Extract the (X, Y) coordinate from the center of the cell holding the provided text.  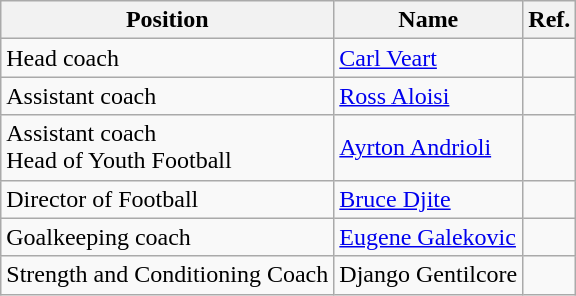
Director of Football (168, 199)
Goalkeeping coach (168, 237)
Carl Veart (428, 58)
Ayrton Andrioli (428, 148)
Name (428, 20)
Ross Aloisi (428, 96)
Ref. (550, 20)
Strength and Conditioning Coach (168, 275)
Assistant coachHead of Youth Football (168, 148)
Eugene Galekovic (428, 237)
Assistant coach (168, 96)
Django Gentilcore (428, 275)
Bruce Djite (428, 199)
Position (168, 20)
Head coach (168, 58)
